Output the (X, Y) coordinate of the center of the cell containing the given text.  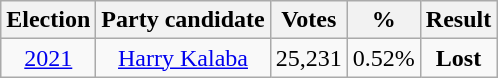
Result (458, 20)
Lost (458, 58)
2021 (48, 58)
25,231 (308, 58)
Harry Kalaba (183, 58)
Party candidate (183, 20)
0.52% (384, 58)
% (384, 20)
Votes (308, 20)
Election (48, 20)
